Capture the cell that displays the provided text and extract its [X, Y] central coordinate. 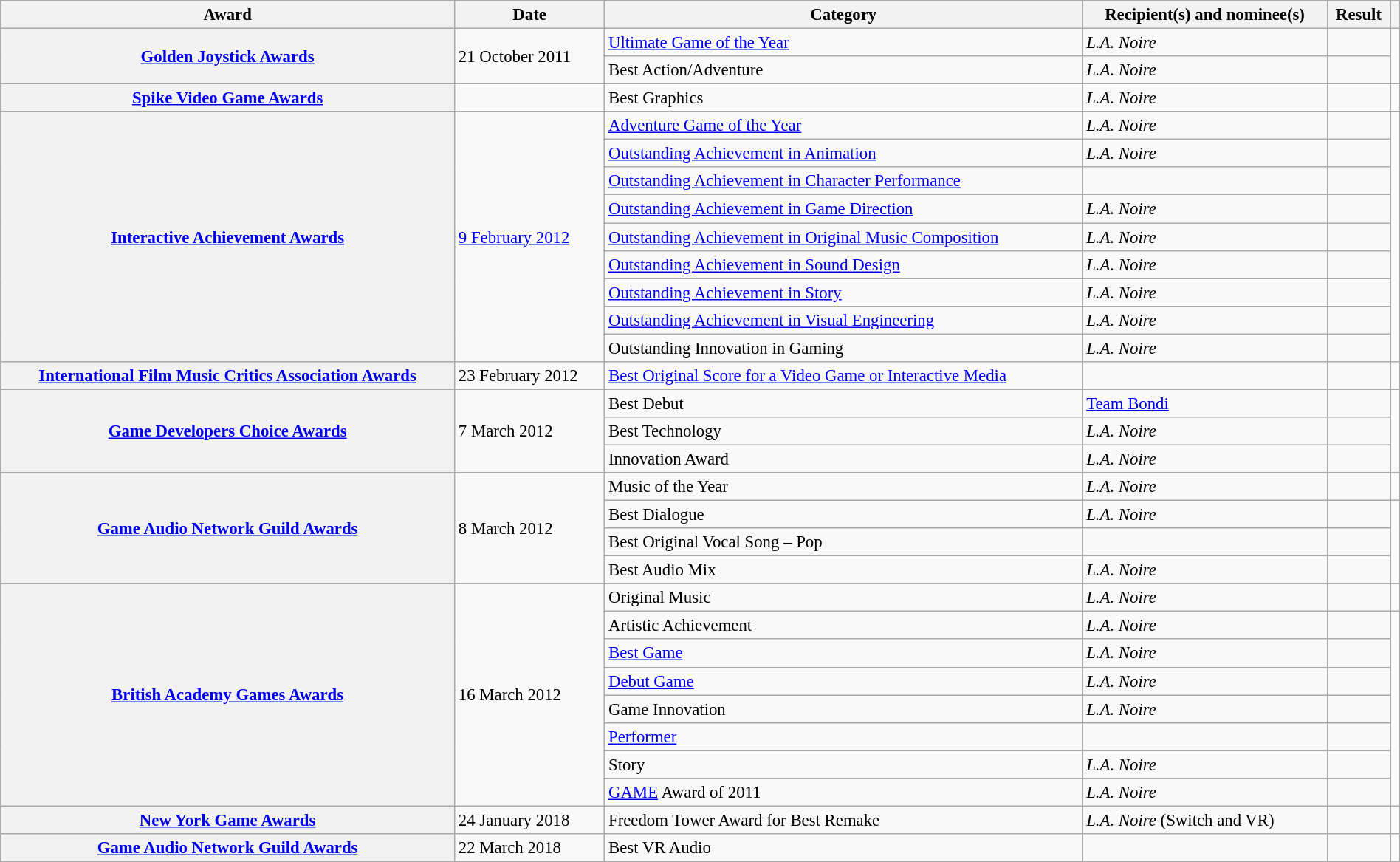
Outstanding Achievement in Character Performance [843, 181]
7 March 2012 [529, 431]
Performer [843, 736]
Best VR Audio [843, 848]
Game Innovation [843, 709]
Outstanding Achievement in Visual Engineering [843, 320]
L.A. Noire (Switch and VR) [1205, 820]
22 March 2018 [529, 848]
Outstanding Achievement in Animation [843, 154]
Ultimate Game of the Year [843, 43]
Outstanding Achievement in Game Direction [843, 209]
Best Original Vocal Song – Pop [843, 542]
Result [1359, 15]
Best Original Score for a Video Game or Interactive Media [843, 376]
Best Dialogue [843, 515]
Game Developers Choice Awards [227, 431]
Spike Video Game Awards [227, 98]
Date [529, 15]
Original Music [843, 598]
Best Graphics [843, 98]
British Academy Games Awards [227, 694]
Best Technology [843, 431]
8 March 2012 [529, 528]
Interactive Achievement Awards [227, 236]
Best Audio Mix [843, 570]
Outstanding Innovation in Gaming [843, 348]
International Film Music Critics Association Awards [227, 376]
Category [843, 15]
Music of the Year [843, 487]
Innovation Award [843, 459]
23 February 2012 [529, 376]
Best Game [843, 654]
16 March 2012 [529, 694]
24 January 2018 [529, 820]
Outstanding Achievement in Original Music Composition [843, 237]
Freedom Tower Award for Best Remake [843, 820]
9 February 2012 [529, 236]
New York Game Awards [227, 820]
21 October 2011 [529, 56]
Award [227, 15]
Golden Joystick Awards [227, 56]
Artistic Achievement [843, 626]
Outstanding Achievement in Sound Design [843, 264]
Adventure Game of the Year [843, 126]
Team Bondi [1205, 403]
Story [843, 764]
Best Action/Adventure [843, 70]
GAME Award of 2011 [843, 793]
Debut Game [843, 681]
Outstanding Achievement in Story [843, 293]
Best Debut [843, 403]
Recipient(s) and nominee(s) [1205, 15]
